Identify which cell holds the provided text, then report its (X, Y) central coordinate. 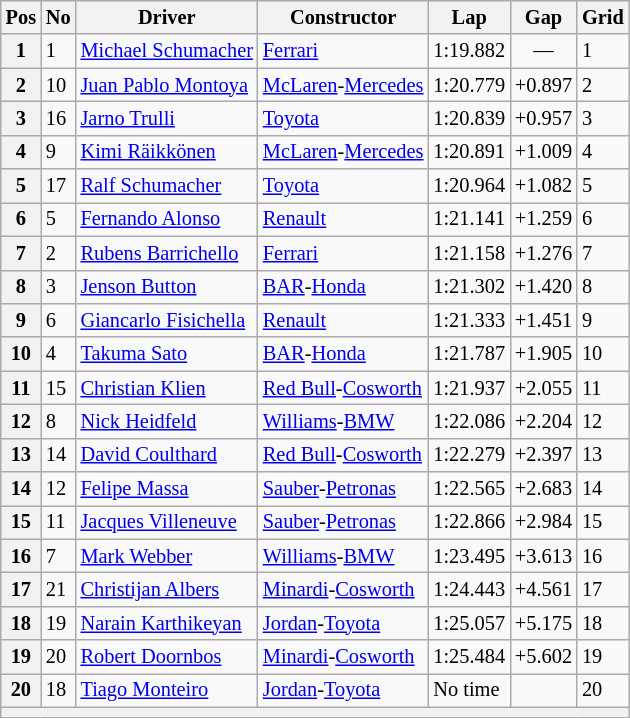
+2.397 (544, 455)
+2.984 (544, 522)
Felipe Massa (167, 489)
No (58, 17)
1:22.565 (469, 489)
+1.905 (544, 354)
Driver (167, 17)
+0.897 (544, 85)
Narain Karthikeyan (167, 623)
— (544, 51)
Robert Doornbos (167, 657)
Mark Webber (167, 556)
Jenson Button (167, 287)
No time (469, 690)
+1.451 (544, 320)
+2.055 (544, 388)
Giancarlo Fisichella (167, 320)
Jacques Villeneuve (167, 522)
David Coulthard (167, 455)
Nick Heidfeld (167, 421)
1:22.279 (469, 455)
Lap (469, 17)
+1.009 (544, 152)
1:25.484 (469, 657)
Constructor (343, 17)
Christijan Albers (167, 589)
+5.602 (544, 657)
Takuma Sato (167, 354)
+5.175 (544, 623)
+0.957 (544, 118)
Jarno Trulli (167, 118)
Kimi Räikkönen (167, 152)
1:20.891 (469, 152)
Gap (544, 17)
Ralf Schumacher (167, 186)
1:19.882 (469, 51)
+4.561 (544, 589)
1:20.964 (469, 186)
Rubens Barrichello (167, 253)
1:21.302 (469, 287)
1:21.333 (469, 320)
1:24.443 (469, 589)
+2.683 (544, 489)
Michael Schumacher (167, 51)
Pos (21, 17)
1:20.779 (469, 85)
+1.420 (544, 287)
1:25.057 (469, 623)
21 (58, 589)
Juan Pablo Montoya (167, 85)
1:21.158 (469, 253)
+1.259 (544, 219)
1:20.839 (469, 118)
1:21.787 (469, 354)
1:21.141 (469, 219)
1:22.086 (469, 421)
Christian Klien (167, 388)
+1.082 (544, 186)
1:23.495 (469, 556)
+2.204 (544, 421)
+3.613 (544, 556)
1:22.866 (469, 522)
1:21.937 (469, 388)
Tiago Monteiro (167, 690)
+1.276 (544, 253)
Fernando Alonso (167, 219)
Grid (603, 17)
